Scan for the cell matching the given text and deliver its (X, Y) coordinate at center. 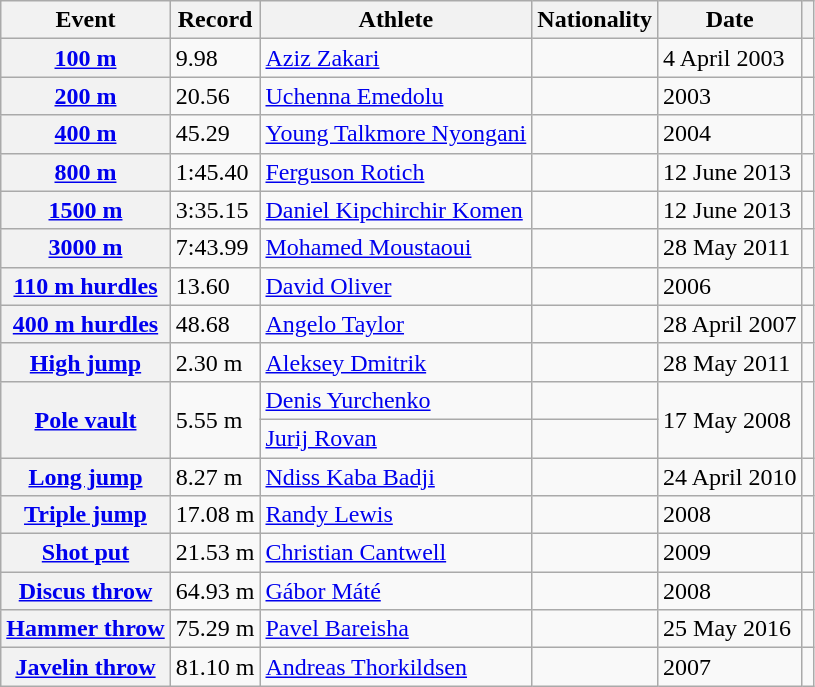
Record (215, 20)
1500 m (86, 210)
24 April 2010 (730, 477)
Ferguson Rotich (396, 172)
Nationality (595, 20)
5.55 m (215, 419)
Jurij Rovan (396, 438)
75.29 m (215, 629)
Athlete (396, 20)
David Oliver (396, 286)
Pole vault (86, 419)
Randy Lewis (396, 515)
Uchenna Emedolu (396, 96)
7:43.99 (215, 248)
17 May 2008 (730, 419)
64.93 m (215, 591)
Angelo Taylor (396, 324)
Aleksey Dmitrik (396, 362)
Shot put (86, 553)
Pavel Bareisha (396, 629)
25 May 2016 (730, 629)
Long jump (86, 477)
Hammer throw (86, 629)
48.68 (215, 324)
Andreas Thorkildsen (396, 667)
Aziz Zakari (396, 58)
High jump (86, 362)
2006 (730, 286)
21.53 m (215, 553)
2004 (730, 134)
2003 (730, 96)
Ndiss Kaba Badji (396, 477)
Denis Yurchenko (396, 400)
1:45.40 (215, 172)
200 m (86, 96)
17.08 m (215, 515)
Christian Cantwell (396, 553)
3:35.15 (215, 210)
Mohamed Moustaoui (396, 248)
Date (730, 20)
800 m (86, 172)
4 April 2003 (730, 58)
Event (86, 20)
28 April 2007 (730, 324)
13.60 (215, 286)
8.27 m (215, 477)
Gábor Máté (396, 591)
81.10 m (215, 667)
2.30 m (215, 362)
Young Talkmore Nyongani (396, 134)
Javelin throw (86, 667)
45.29 (215, 134)
400 m hurdles (86, 324)
Discus throw (86, 591)
400 m (86, 134)
2007 (730, 667)
110 m hurdles (86, 286)
9.98 (215, 58)
2009 (730, 553)
3000 m (86, 248)
Triple jump (86, 515)
100 m (86, 58)
20.56 (215, 96)
Daniel Kipchirchir Komen (396, 210)
